Extract the (x, y) coordinate from the center of the cell holding the provided text.  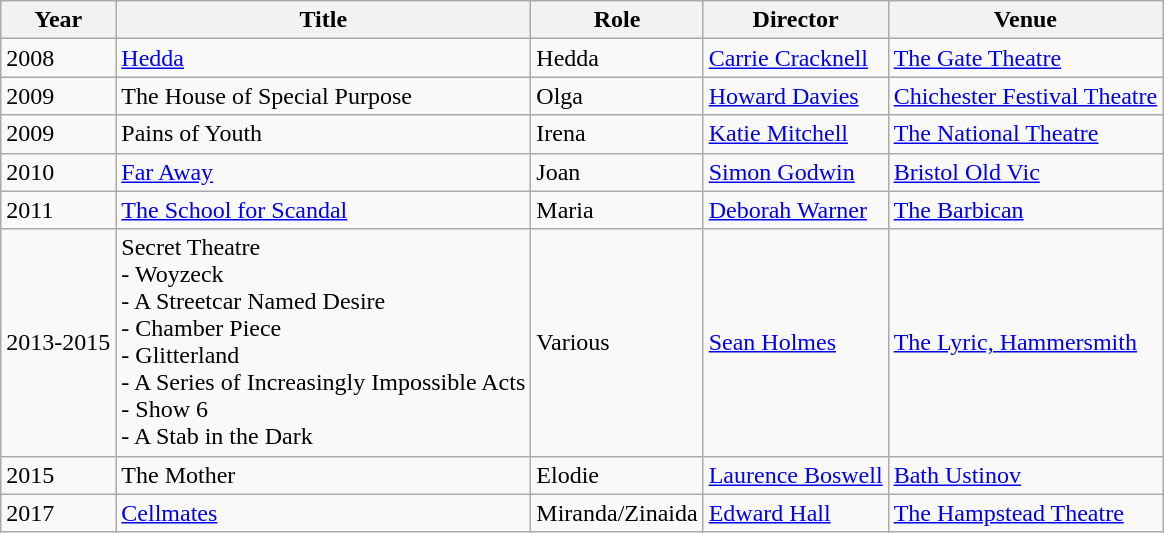
Simon Godwin (796, 172)
Secret Theatre- Woyzeck- A Streetcar Named Desire- Chamber Piece- Glitterland- A Series of Increasingly Impossible Acts- Show 6- A Stab in the Dark (324, 342)
Bath Ustinov (1026, 475)
Venue (1026, 20)
2013-2015 (58, 342)
The Barbican (1026, 210)
The Hampstead Theatre (1026, 513)
Katie Mitchell (796, 134)
Carrie Cracknell (796, 58)
Pains of Youth (324, 134)
The Mother (324, 475)
Irena (617, 134)
2010 (58, 172)
2017 (58, 513)
Various (617, 342)
2011 (58, 210)
Edward Hall (796, 513)
Far Away (324, 172)
Cellmates (324, 513)
Sean Holmes (796, 342)
Director (796, 20)
Chichester Festival Theatre (1026, 96)
Laurence Boswell (796, 475)
Howard Davies (796, 96)
Bristol Old Vic (1026, 172)
Olga (617, 96)
Maria (617, 210)
Miranda/Zinaida (617, 513)
The Gate Theatre (1026, 58)
2015 (58, 475)
Elodie (617, 475)
Year (58, 20)
Title (324, 20)
Deborah Warner (796, 210)
The House of Special Purpose (324, 96)
The National Theatre (1026, 134)
Role (617, 20)
Joan (617, 172)
The School for Scandal (324, 210)
The Lyric, Hammersmith (1026, 342)
2008 (58, 58)
